From the cell containing the given text, extract its center point as (x, y) coordinate. 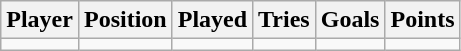
Played (212, 20)
Position (125, 20)
Tries (284, 20)
Player (40, 20)
Points (422, 20)
Goals (350, 20)
